Capture the cell that displays the provided text and extract its (x, y) central coordinate. 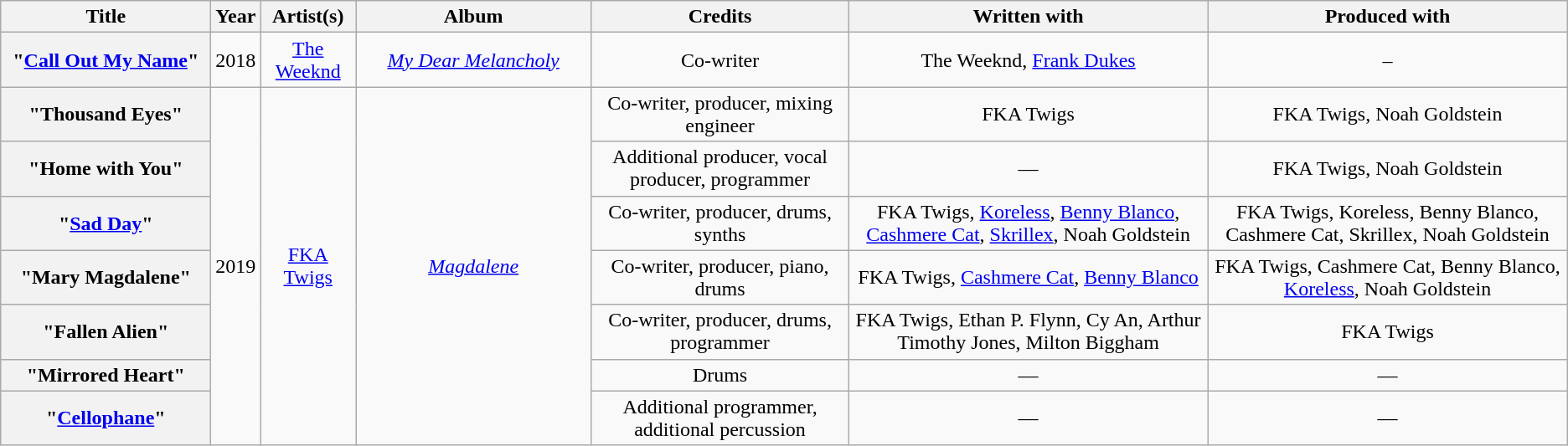
"Mirrored Heart" (106, 375)
"Home with You" (106, 169)
"Fallen Alien" (106, 331)
Additional producer, vocal producer, programmer (720, 169)
Magdalene (474, 266)
Co-writer, producer, drums, synths (720, 223)
"Call Out My Name" (106, 60)
The Weeknd (308, 60)
Produced with (1388, 17)
"Thousand Eyes" (106, 114)
Album (474, 17)
Artist(s) (308, 17)
2019 (236, 266)
– (1388, 60)
Co-writer, producer, drums, programmer (720, 331)
Title (106, 17)
FKA Twigs, Cashmere Cat, Benny Blanco, Koreless, Noah Goldstein (1388, 278)
Written with (1028, 17)
"Cellophane" (106, 418)
Co-writer, producer, mixing engineer (720, 114)
Year (236, 17)
Co-writer (720, 60)
"Sad Day" (106, 223)
FKA Twigs, Ethan P. Flynn, Cy An, Arthur Timothy Jones, Milton Biggham (1028, 331)
Drums (720, 375)
Additional programmer, additional percussion (720, 418)
The Weeknd, Frank Dukes (1028, 60)
"Mary Magdalene" (106, 278)
Credits (720, 17)
FKA Twigs, Cashmere Cat, Benny Blanco (1028, 278)
2018 (236, 60)
My Dear Melancholy (474, 60)
Co-writer, producer, piano, drums (720, 278)
